Output the (x, y) coordinate of the center of the cell containing the given text.  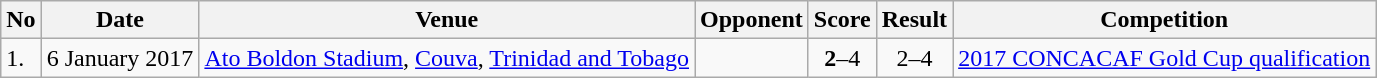
Result (914, 20)
6 January 2017 (120, 58)
Venue (447, 20)
Opponent (752, 20)
Competition (1164, 20)
Date (120, 20)
1. (21, 58)
No (21, 20)
Ato Boldon Stadium, Couva, Trinidad and Tobago (447, 58)
Score (842, 20)
2017 CONCACAF Gold Cup qualification (1164, 58)
